Detect which cell encompasses the target text, then output its [x, y] center coordinate. 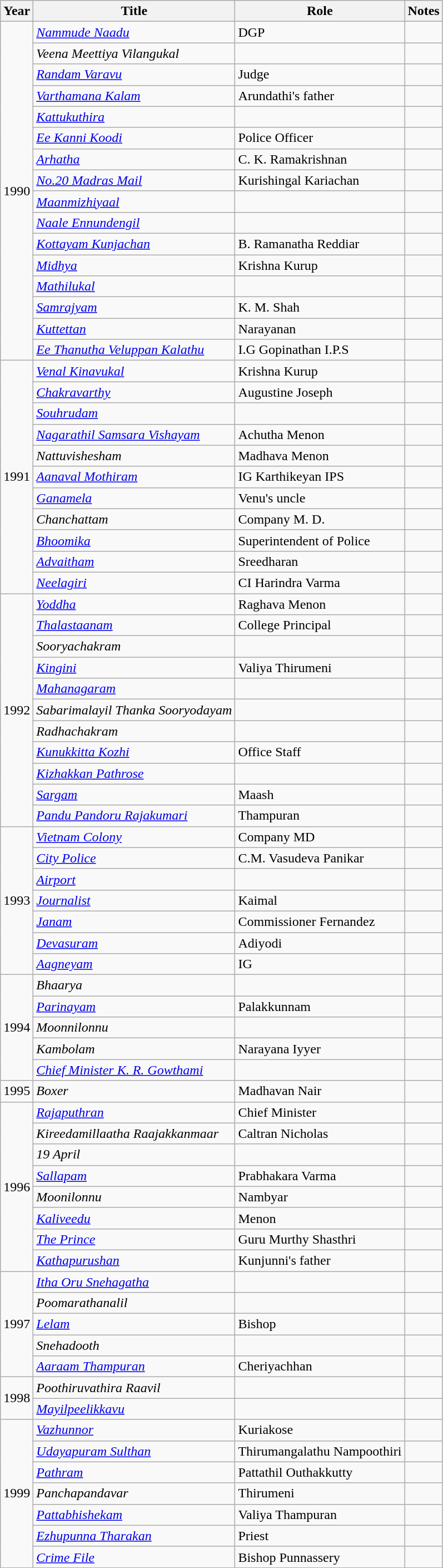
Crime File [135, 1557]
Souhrudam [135, 413]
B. Ramanatha Reddiar [320, 244]
Thampuran [320, 816]
Chakravarthy [135, 392]
Valiya Thirumeni [320, 668]
Adiyodi [320, 943]
Kaliveedu [135, 1218]
Aagneyam [135, 964]
Chief Minister K. R. Gowthami [135, 1070]
Nattuvishesham [135, 456]
Ee Kanni Koodi [135, 138]
Poothiruvathira Raavil [135, 1388]
Neelagiri [135, 583]
Kireedamillaatha Raajakkanmaar [135, 1133]
Mathilukal [135, 287]
Thalastaanam [135, 625]
Naale Ennundengil [135, 223]
Moonilonnu [135, 1197]
Boxer [135, 1091]
Kattukuthira [135, 117]
IG [320, 964]
College Principal [320, 625]
Role [320, 11]
Bhoomika [135, 540]
Kizhakkan Pathrose [135, 773]
Kuttettan [135, 329]
Caltran Nicholas [320, 1133]
Arhatha [135, 159]
Chief Minister [320, 1112]
Itha Oru Snehagatha [135, 1281]
1991 [17, 477]
CI Harindra Varma [320, 583]
Pattathil Outhakkutty [320, 1472]
1998 [17, 1398]
IG Karthikeyan IPS [320, 477]
Janam [135, 921]
DGP [320, 32]
Lelam [135, 1324]
K. M. Shah [320, 308]
Ganamela [135, 498]
1993 [17, 900]
C. K. Ramakrishnan [320, 159]
Maanmizhiyaal [135, 201]
Veena Meettiya Vilangukal [135, 53]
Moonnilonnu [135, 1028]
Bishop Punnassery [320, 1557]
Pandu Pandoru Rajakumari [135, 816]
1997 [17, 1324]
Varthamana Kalam [135, 96]
Sargam [135, 795]
Sabarimalayil Thanka Sooryodayam [135, 710]
Madhava Menon [320, 456]
Samrajyam [135, 308]
Sallapam [135, 1176]
Kathapurushan [135, 1260]
Radhachakram [135, 731]
Airport [135, 879]
Notes [424, 11]
Valiya Thampuran [320, 1515]
Venu's uncle [320, 498]
Kambolam [135, 1049]
Parinayam [135, 1007]
Narayanan [320, 329]
Police Officer [320, 138]
Mahanagaram [135, 689]
Advaitham [135, 561]
Menon [320, 1218]
Office Staff [320, 752]
1994 [17, 1028]
The Prince [135, 1239]
Kaimal [320, 900]
19 April [135, 1155]
Vazhunnor [135, 1430]
1995 [17, 1091]
Pattabhishekam [135, 1515]
Commissioner Fernandez [320, 921]
Aaraam Thampuran [135, 1367]
Nagarathil Samsara Vishayam [135, 435]
Mayilpeelikkavu [135, 1409]
Narayana Iyyer [320, 1049]
Maash [320, 795]
Cheriyachhan [320, 1367]
Rajaputhran [135, 1112]
Nambyar [320, 1197]
Midhya [135, 265]
1992 [17, 710]
1990 [17, 191]
Company MD [320, 837]
Panchapandavar [135, 1493]
City Police [135, 858]
No.20 Madras Mail [135, 180]
Prabhakara Varma [320, 1176]
Guru Murthy Shasthri [320, 1239]
Ezhupunna Tharakan [135, 1536]
Palakkunnam [320, 1007]
Year [17, 11]
Bishop [320, 1324]
Devasuram [135, 943]
Snehadooth [135, 1345]
Venal Kinavukal [135, 371]
Superintendent of Police [320, 540]
Nammude Naadu [135, 32]
Yoddha [135, 604]
Thirumangalathu Nampoothiri [320, 1451]
1999 [17, 1493]
Kunjunni's father [320, 1260]
Title [135, 11]
Thirumeni [320, 1493]
Achutha Menon [320, 435]
Madhavan Nair [320, 1091]
Judge [320, 75]
C.M. Vasudeva Panikar [320, 858]
Udayapuram Sulthan [135, 1451]
Journalist [135, 900]
Kurishingal Kariachan [320, 180]
Company M. D. [320, 519]
I.G Gopinathan I.P.S [320, 350]
Sreedharan [320, 561]
Pathram [135, 1472]
Priest [320, 1536]
Augustine Joseph [320, 392]
Poomarathanalil [135, 1303]
Kunukkitta Kozhi [135, 752]
Aanaval Mothiram [135, 477]
Raghava Menon [320, 604]
Vietnam Colony [135, 837]
Kottayam Kunjachan [135, 244]
Arundathi's father [320, 96]
Chanchattam [135, 519]
Kuriakose [320, 1430]
Randam Varavu [135, 75]
Kingini [135, 668]
Sooryachakram [135, 647]
Bhaarya [135, 985]
Ee Thanutha Veluppan Kalathu [135, 350]
1996 [17, 1186]
